Extract the (X, Y) coordinate from the center of the cell holding the provided text.  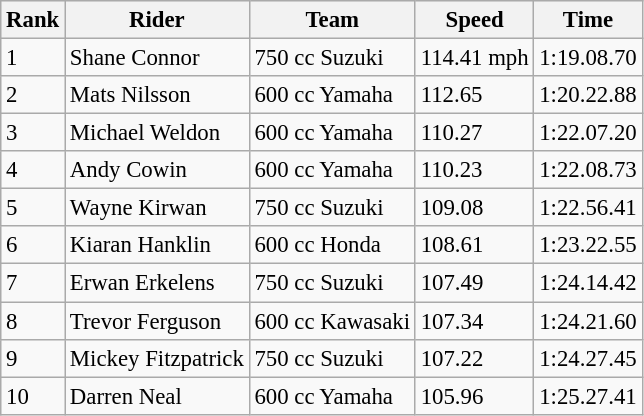
107.49 (474, 283)
10 (33, 396)
Darren Neal (158, 396)
1:23.22.55 (588, 245)
107.22 (474, 358)
114.41 mph (474, 58)
110.27 (474, 133)
Team (332, 20)
Erwan Erkelens (158, 283)
9 (33, 358)
Time (588, 20)
Mickey Fitzpatrick (158, 358)
Mats Nilsson (158, 95)
1:24.21.60 (588, 321)
Shane Connor (158, 58)
Rider (158, 20)
1:20.22.88 (588, 95)
7 (33, 283)
4 (33, 170)
5 (33, 208)
3 (33, 133)
Kiaran Hanklin (158, 245)
Wayne Kirwan (158, 208)
Rank (33, 20)
Trevor Ferguson (158, 321)
8 (33, 321)
Andy Cowin (158, 170)
1:22.08.73 (588, 170)
1:25.27.41 (588, 396)
1:24.14.42 (588, 283)
1:22.07.20 (588, 133)
105.96 (474, 396)
Speed (474, 20)
600 cc Honda (332, 245)
1:24.27.45 (588, 358)
107.34 (474, 321)
1:22.56.41 (588, 208)
Michael Weldon (158, 133)
1:19.08.70 (588, 58)
6 (33, 245)
1 (33, 58)
109.08 (474, 208)
2 (33, 95)
600 cc Kawasaki (332, 321)
110.23 (474, 170)
112.65 (474, 95)
108.61 (474, 245)
